For the text-containing cell, return its midpoint in [X, Y] coordinate format. 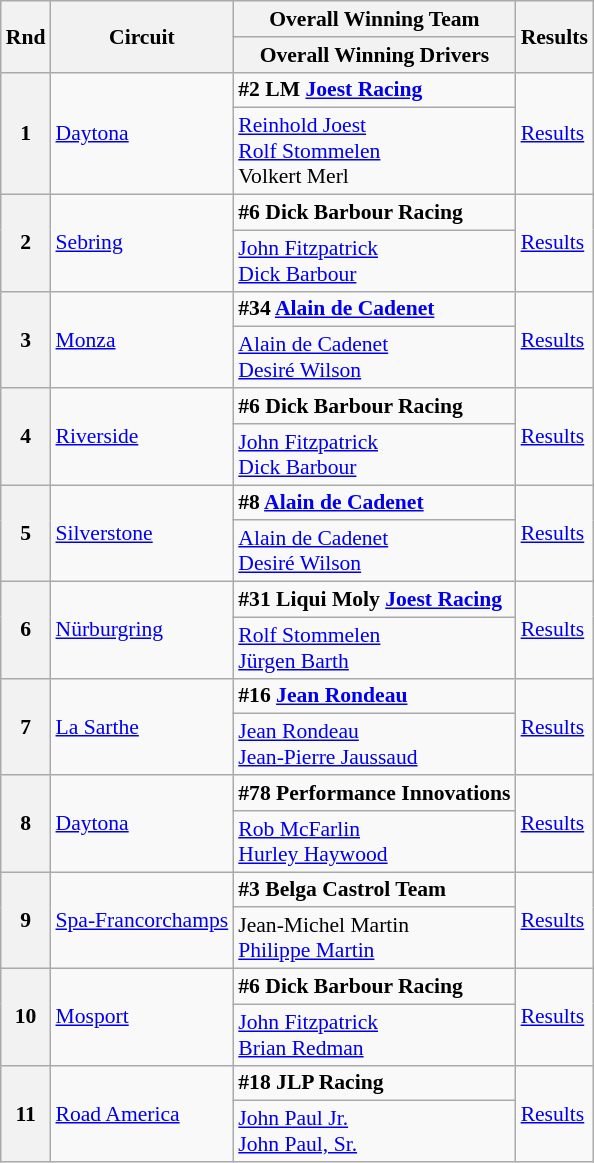
8 [26, 824]
10 [26, 1018]
#3 Belga Castrol Team [374, 890]
1 [26, 133]
Rnd [26, 36]
2 [26, 244]
Mosport [142, 1018]
#31 Liqui Moly Joest Racing [374, 600]
John Fitzpatrick Brian Redman [374, 1034]
#2 LM Joest Racing [374, 90]
Rob McFarlin Hurley Haywood [374, 842]
Jean-Michel Martin Philippe Martin [374, 938]
#16 Jean Rondeau [374, 696]
Road America [142, 1114]
Overall Winning Team [374, 19]
Spa-Francorchamps [142, 920]
#8 Alain de Cadenet [374, 503]
Overall Winning Drivers [374, 55]
Rolf Stommelen Jürgen Barth [374, 648]
3 [26, 340]
5 [26, 534]
Jean Rondeau Jean-Pierre Jaussaud [374, 744]
4 [26, 436]
9 [26, 920]
#18 JLP Racing [374, 1083]
#34 Alain de Cadenet [374, 309]
11 [26, 1114]
Monza [142, 340]
Sebring [142, 244]
Circuit [142, 36]
Silverstone [142, 534]
#78 Performance Innovations [374, 793]
John Paul Jr. John Paul, Sr. [374, 1132]
Nürburgring [142, 630]
7 [26, 726]
La Sarthe [142, 726]
Reinhold Joest Rolf Stommelen Volkert Merl [374, 152]
Riverside [142, 436]
6 [26, 630]
